Return (X, Y) of the center of cell containing provided text 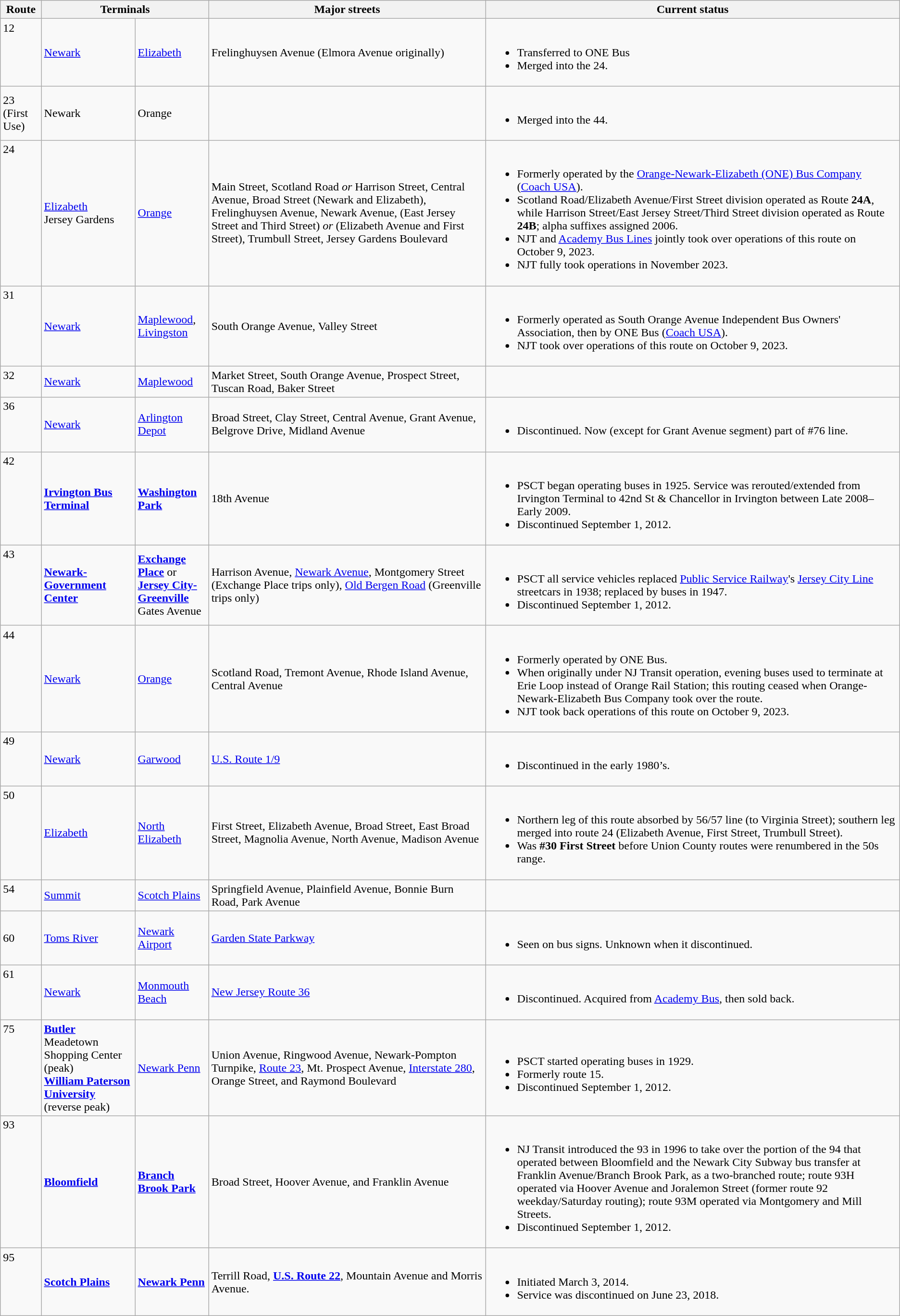
36 (21, 424)
Initiated March 3, 2014.Service was discontinued on June 23, 2018. (692, 1282)
Broad Street, Clay Street, Central Avenue, Grant Avenue, Belgrove Drive, Midland Avenue (347, 424)
Union Avenue, Ringwood Avenue, Newark-Pompton Turnpike, Route 23, Mt. Prospect Avenue, Interstate 280, Orange Street, and Raymond Boulevard (347, 1068)
Newark Airport (172, 938)
31 (21, 326)
18th Avenue (347, 498)
61 (21, 993)
Seen on bus signs. Unknown when it discontinued. (692, 938)
Discontinued. Now (except for Grant Avenue segment) part of #76 line. (692, 424)
South Orange Avenue, Valley Street (347, 326)
Route (21, 10)
Merged into the 44. (692, 114)
Summit (88, 895)
Toms River (88, 938)
44 (21, 678)
12 (21, 52)
60 (21, 938)
Major streets (347, 10)
Branch Brook Park (172, 1182)
Springfield Avenue, Plainfield Avenue, Bonnie Burn Road, Park Avenue (347, 895)
50 (21, 833)
Maplewood (172, 382)
New Jersey Route 36 (347, 993)
75 (21, 1068)
Scotland Road, Tremont Avenue, Rhode Island Avenue, Central Avenue (347, 678)
42 (21, 498)
Discontinued in the early 1980’s. (692, 759)
Market Street, South Orange Avenue, Prospect Street, Tuscan Road, Baker Street (347, 382)
43 (21, 585)
49 (21, 759)
Current status (692, 10)
First Street, Elizabeth Avenue, Broad Street, East Broad Street, Magnolia Avenue, North Avenue, Madison Avenue (347, 833)
PSCT started operating buses in 1929.Formerly route 15.Discontinued September 1, 2012. (692, 1068)
Irvington Bus Terminal (88, 498)
U.S. Route 1/9 (347, 759)
Arlington Depot (172, 424)
23 (First Use) (21, 114)
Washington Park (172, 498)
Monmouth Beach (172, 993)
Newark-Government Center (88, 585)
Transferred to ONE BusMerged into the 24. (692, 52)
93 (21, 1182)
95 (21, 1282)
Broad Street, Hoover Avenue, and Franklin Avenue (347, 1182)
Discontinued. Acquired from Academy Bus, then sold back. (692, 993)
North Elizabeth (172, 833)
Garden State Parkway (347, 938)
ElizabethJersey Gardens (88, 213)
Harrison Avenue, Newark Avenue, Montgomery Street (Exchange Place trips only), Old Bergen Road (Greenville trips only) (347, 585)
Garwood (172, 759)
24 (21, 213)
54 (21, 895)
32 (21, 382)
Exchange Place orJersey City-GreenvilleGates Avenue (172, 585)
Maplewood, Livingston (172, 326)
Frelinghuysen Avenue (Elmora Avenue originally) (347, 52)
Terminals (125, 10)
ButlerMeadetown Shopping Center (peak)William Paterson University (reverse peak) (88, 1068)
Terrill Road, U.S. Route 22, Mountain Avenue and Morris Avenue. (347, 1282)
Bloomfield (88, 1182)
